Provide the [x, y] coordinate of the cell's center where the given text is located.  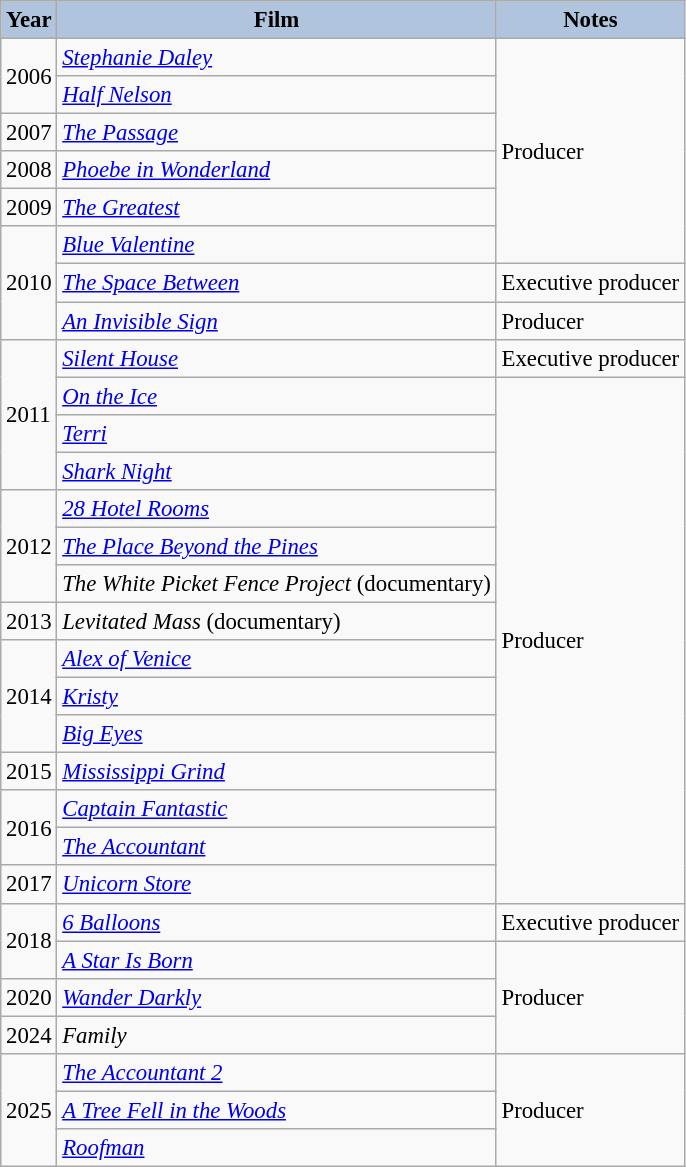
2025 [29, 1110]
The White Picket Fence Project (documentary) [276, 584]
2018 [29, 940]
Shark Night [276, 471]
The Accountant [276, 847]
The Greatest [276, 208]
2008 [29, 170]
Half Nelson [276, 95]
Phoebe in Wonderland [276, 170]
An Invisible Sign [276, 321]
2014 [29, 696]
A Tree Fell in the Woods [276, 1110]
Unicorn Store [276, 885]
2011 [29, 414]
2013 [29, 621]
The Place Beyond the Pines [276, 546]
2012 [29, 546]
Mississippi Grind [276, 772]
Silent House [276, 358]
2020 [29, 997]
Film [276, 20]
Terri [276, 433]
The Space Between [276, 283]
Notes [590, 20]
On the Ice [276, 396]
Stephanie Daley [276, 58]
6 Balloons [276, 922]
2010 [29, 282]
Kristy [276, 697]
The Passage [276, 133]
The Accountant 2 [276, 1073]
2015 [29, 772]
Blue Valentine [276, 245]
Levitated Mass (documentary) [276, 621]
2024 [29, 1035]
28 Hotel Rooms [276, 509]
Family [276, 1035]
Wander Darkly [276, 997]
Year [29, 20]
Alex of Venice [276, 659]
2016 [29, 828]
2009 [29, 208]
Big Eyes [276, 734]
Roofman [276, 1148]
2007 [29, 133]
A Star Is Born [276, 960]
Captain Fantastic [276, 809]
2006 [29, 76]
2017 [29, 885]
